Capture the cell that displays the provided text and extract its [X, Y] central coordinate. 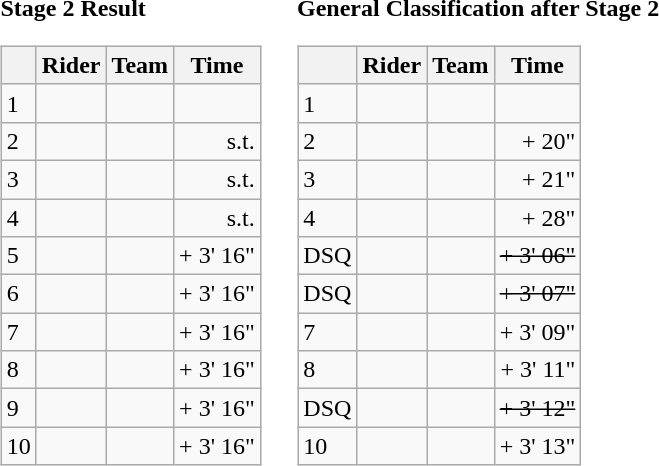
9 [18, 408]
+ 3' 07" [538, 294]
+ 28" [538, 217]
+ 3' 06" [538, 256]
+ 21" [538, 179]
5 [18, 256]
6 [18, 294]
+ 3' 12" [538, 408]
+ 3' 11" [538, 370]
+ 3' 13" [538, 446]
+ 20" [538, 141]
+ 3' 09" [538, 332]
